Return (X, Y) of the center of cell containing provided text 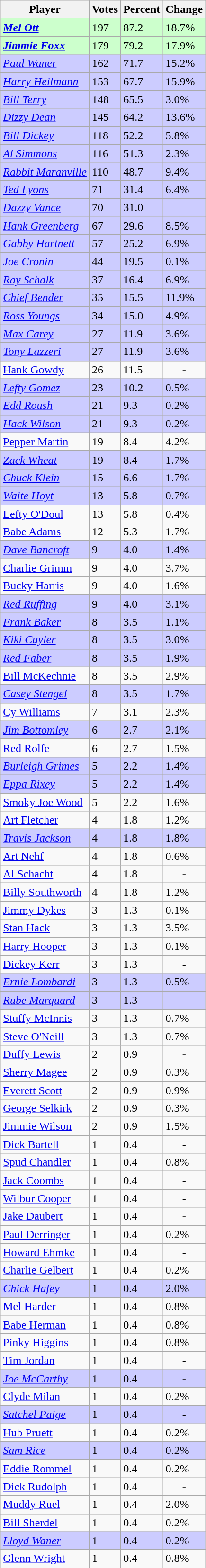
4.2% (184, 442)
44 (105, 262)
Howard Ehmke (45, 1252)
Harry Hooper (45, 946)
18.7% (184, 27)
Rube Marquard (45, 1000)
Smoky Joe Wood (45, 802)
Muddy Ruel (45, 1505)
Stan Hack (45, 928)
5.8% (184, 135)
Dave Bancroft (45, 550)
Votes (105, 9)
Lloyd Waner (45, 1541)
Edd Roush (45, 406)
Pinky Higgins (45, 1342)
Harry Heilmann (45, 81)
1.1% (184, 622)
12 (105, 532)
Hank Gowdy (45, 370)
Bill Terry (45, 99)
Eppa Rixey (45, 784)
Chick Hafey (45, 1288)
148 (105, 99)
Jimmie Foxx (45, 45)
145 (105, 117)
Paul Derringer (45, 1234)
11.9% (184, 298)
Zack Wheat (45, 460)
Art Fletcher (45, 820)
110 (105, 171)
Cy Williams (45, 712)
Clyde Milan (45, 1397)
15.2% (184, 63)
116 (105, 153)
70 (105, 207)
9.4% (184, 171)
13.6% (184, 117)
Babe Herman (45, 1324)
71 (105, 189)
Burleigh Grimes (45, 766)
71.7 (142, 63)
5.3 (142, 532)
64.2 (142, 117)
Wilbur Cooper (45, 1198)
16.4 (142, 280)
1.9% (184, 658)
Bucky Harris (45, 586)
Everett Scott (45, 1090)
153 (105, 81)
Billy Southworth (45, 892)
Kiki Cuyler (45, 640)
0.4% (184, 514)
3.1% (184, 604)
Joe McCarthy (45, 1379)
Tim Jordan (45, 1360)
3.7% (184, 568)
34 (105, 316)
23 (105, 388)
67.7 (142, 81)
Travis Jackson (45, 838)
Art Nehf (45, 856)
10.2 (142, 388)
Hank Greenberg (45, 226)
1.8% (184, 838)
31.0 (142, 207)
Charlie Gelbert (45, 1270)
15.0 (142, 316)
Dick Bartell (45, 1144)
118 (105, 135)
Paul Waner (45, 63)
Bill Dickey (45, 135)
Spud Chandler (45, 1162)
Tony Lazzeri (45, 352)
Ray Schalk (45, 280)
Chief Bender (45, 298)
Hack Wilson (45, 424)
11.5 (142, 370)
Jimmie Wilson (45, 1126)
Chuck Klein (45, 478)
15.5 (142, 298)
Percent (142, 9)
Max Carey (45, 334)
Waite Hoyt (45, 496)
Jim Bottomley (45, 730)
25.2 (142, 244)
79.2 (142, 45)
57 (105, 244)
162 (105, 63)
31.4 (142, 189)
Player (45, 9)
3.1 (142, 712)
Red Ruffing (45, 604)
7 (105, 712)
8.5% (184, 226)
179 (105, 45)
Glenn Wright (45, 1559)
Joe Cronin (45, 262)
15 (105, 478)
Change (184, 9)
Bill McKechnie (45, 676)
Mel Ott (45, 27)
Lefty Gomez (45, 388)
48.7 (142, 171)
Jake Daubert (45, 1216)
Ross Youngs (45, 316)
Rabbit Maranville (45, 171)
6.6 (142, 478)
Satchel Paige (45, 1415)
3.5% (184, 928)
Pepper Martin (45, 442)
15.9% (184, 81)
65.5 (142, 99)
2.9% (184, 676)
Ernie Lombardi (45, 982)
Charlie Grimm (45, 568)
0.9% (184, 1090)
Steve O'Neill (45, 1036)
37 (105, 280)
87.2 (142, 27)
Red Rolfe (45, 748)
Dizzy Dean (45, 117)
Frank Baker (45, 622)
Dazzy Vance (45, 207)
Sam Rice (45, 1451)
Casey Stengel (45, 694)
52.2 (142, 135)
Red Faber (45, 658)
Duffy Lewis (45, 1054)
George Selkirk (45, 1108)
2.1% (184, 730)
Eddie Rommel (45, 1469)
Al Simmons (45, 153)
35 (105, 298)
51.3 (142, 153)
197 (105, 27)
Jack Coombs (45, 1180)
4.9% (184, 316)
Sherry Magee (45, 1072)
Ted Lyons (45, 189)
26 (105, 370)
Gabby Hartnett (45, 244)
Al Schacht (45, 874)
Babe Adams (45, 532)
19.5 (142, 262)
Jimmy Dykes (45, 910)
Dick Rudolph (45, 1487)
Stuffy McInnis (45, 1018)
Mel Harder (45, 1306)
17.9% (184, 45)
0.6% (184, 856)
67 (105, 226)
Lefty O'Doul (45, 514)
Hub Pruett (45, 1433)
Dickey Kerr (45, 964)
6.4% (184, 189)
Bill Sherdel (45, 1523)
29.6 (142, 226)
